Locate the cell with the specified text and output its (X, Y) center coordinate. 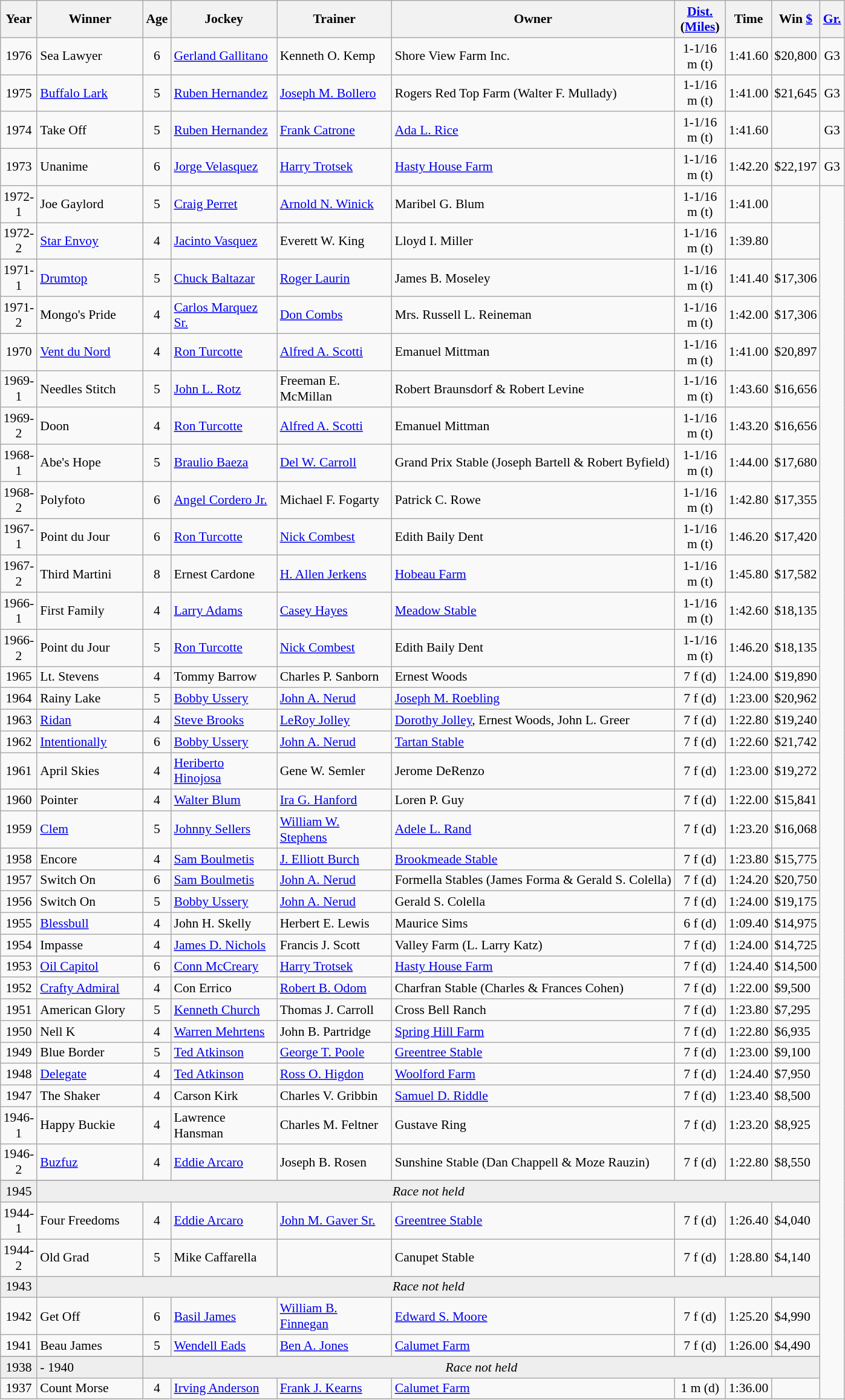
1:42.00 (749, 315)
1:36.00 (749, 1389)
1950 (19, 1032)
Age (157, 19)
1948 (19, 1075)
1976 (19, 56)
Kenneth Church (224, 1010)
Blue Border (90, 1053)
Rainy Lake (90, 699)
1966-2 (19, 647)
First Family (90, 611)
Lt. Stevens (90, 677)
$15,841 (795, 800)
Take Off (90, 131)
Robert Braunsdorf & Robert Levine (533, 388)
1:42.20 (749, 167)
Spring Hill Farm (533, 1032)
Charles M. Feltner (334, 1125)
Steve Brooks (224, 721)
1:23.40 (749, 1096)
Jerome DeRenzo (533, 771)
Warren Mehrtens (224, 1032)
Sunshine Stable (Dan Chappell & Moze Rauzin) (533, 1162)
$4,490 (795, 1346)
Brookmeade Stable (533, 859)
Buzfuz (90, 1162)
Delegate (90, 1075)
Blessbull (90, 924)
Casey Hayes (334, 611)
1:42.80 (749, 500)
Con Errico (224, 989)
Maurice Sims (533, 924)
Herbert E. Lewis (334, 924)
$19,272 (795, 771)
1947 (19, 1096)
Charles V. Gribbin (334, 1096)
Hobeau Farm (533, 574)
$8,550 (795, 1162)
Polyfoto (90, 500)
1:09.40 (749, 924)
$4,040 (795, 1221)
1945 (19, 1192)
Lawrence Hansman (224, 1125)
1:24.20 (749, 880)
1943 (19, 1287)
$20,897 (795, 352)
Kenneth O. Kemp (334, 56)
Johnny Sellers (224, 830)
$20,962 (795, 699)
Everett W. King (334, 241)
$14,725 (795, 945)
1969-2 (19, 426)
Vent du Nord (90, 352)
Nell K (90, 1032)
Buffalo Lark (90, 93)
Charles P. Sanborn (334, 677)
1967-1 (19, 537)
Rogers Red Top Farm (Walter F. Mullady) (533, 93)
Freeman E. McMillan (334, 388)
Mongo's Pride (90, 315)
Maribel G. Blum (533, 204)
Ridan (90, 721)
1955 (19, 924)
Cross Bell Ranch (533, 1010)
Joseph M. Bollero (334, 93)
1971-1 (19, 278)
Beau James (90, 1346)
Woolford Farm (533, 1075)
Arnold N. Winick (334, 204)
Carlos Marquez Sr. (224, 315)
$19,175 (795, 902)
Gerald S. Colella (533, 902)
Valley Farm (L. Larry Katz) (533, 945)
1946-1 (19, 1125)
1:26.40 (749, 1221)
Doon (90, 426)
$9,500 (795, 989)
Thomas J. Carroll (334, 1010)
1956 (19, 902)
Third Martini (90, 574)
1951 (19, 1010)
$17,420 (795, 537)
John B. Partridge (334, 1032)
Mike Caffarella (224, 1257)
Jorge Velasquez (224, 167)
Roger Laurin (334, 278)
John M. Gaver Sr. (334, 1221)
Formella Stables (James Forma & Gerald S. Colella) (533, 880)
Gr. (832, 19)
Charfran Stable (Charles & Frances Cohen) (533, 989)
$7,295 (795, 1010)
- 1940 (90, 1367)
Irving Anderson (224, 1389)
Don Combs (334, 315)
$22,197 (795, 167)
Carson Kirk (224, 1096)
1:28.80 (749, 1257)
$19,240 (795, 721)
Trainer (334, 19)
Adele L. Rand (533, 830)
1942 (19, 1317)
Larry Adams (224, 611)
Ernest Woods (533, 677)
Joseph M. Roebling (533, 699)
Get Off (90, 1317)
Gustave Ring (533, 1125)
Wendell Eads (224, 1346)
Joseph B. Rosen (334, 1162)
Conn McCreary (224, 967)
1:22.60 (749, 742)
Frank J. Kearns (334, 1389)
1971-2 (19, 315)
$21,742 (795, 742)
Pointer (90, 800)
$4,990 (795, 1317)
Grand Prix Stable (Joseph Bartell & Robert Byfield) (533, 463)
John L. Rotz (224, 388)
$6,935 (795, 1032)
$21,645 (795, 93)
1968-2 (19, 500)
Ira G. Hanford (334, 800)
$7,950 (795, 1075)
April Skies (90, 771)
1962 (19, 742)
1:25.20 (749, 1317)
Count Morse (90, 1389)
6 f (d) (700, 924)
$20,800 (795, 56)
1963 (19, 721)
1:26.00 (749, 1346)
Braulio Baeza (224, 463)
1958 (19, 859)
1:43.20 (749, 426)
1953 (19, 967)
1:44.00 (749, 463)
1969-1 (19, 388)
Tartan Stable (533, 742)
Meadow Stable (533, 611)
$17,355 (795, 500)
1959 (19, 830)
Crafty Admiral (90, 989)
Heriberto Hinojosa (224, 771)
Owner (533, 19)
Old Grad (90, 1257)
Happy Buckie (90, 1125)
Michael F. Fogarty (334, 500)
1954 (19, 945)
James B. Moseley (533, 278)
Gene W. Semler (334, 771)
James D. Nichols (224, 945)
Drumtop (90, 278)
$17,680 (795, 463)
1966-1 (19, 611)
$14,500 (795, 967)
H. Allen Jerkens (334, 574)
Dist. (Miles) (700, 19)
Time (749, 19)
1938 (19, 1367)
William B. Finnegan (334, 1317)
Ross O. Higdon (334, 1075)
Jockey (224, 19)
Impasse (90, 945)
Star Envoy (90, 241)
1952 (19, 989)
1944-2 (19, 1257)
John H. Skelly (224, 924)
Chuck Baltazar (224, 278)
$9,100 (795, 1053)
Gerland Gallitano (224, 56)
Walter Blum (224, 800)
1:42.60 (749, 611)
$16,068 (795, 830)
Del W. Carroll (334, 463)
Winner (90, 19)
1957 (19, 880)
Jacinto Vasquez (224, 241)
1965 (19, 677)
Four Freedoms (90, 1221)
Angel Cordero Jr. (224, 500)
Edward S. Moore (533, 1317)
J. Elliott Burch (334, 859)
1974 (19, 131)
Encore (90, 859)
$8,500 (795, 1096)
Ada L. Rice (533, 131)
Mrs. Russell L. Reineman (533, 315)
$15,775 (795, 859)
Tommy Barrow (224, 677)
1970 (19, 352)
Frank Catrone (334, 131)
8 (157, 574)
George T. Poole (334, 1053)
LeRoy Jolley (334, 721)
1:43.60 (749, 388)
Ben A. Jones (334, 1346)
1944-1 (19, 1221)
Shore View Farm Inc. (533, 56)
1:45.80 (749, 574)
Samuel D. Riddle (533, 1096)
Needles Stitch (90, 388)
Sea Lawyer (90, 56)
1973 (19, 167)
1949 (19, 1053)
Robert B. Odom (334, 989)
Clem (90, 830)
1967-2 (19, 574)
$4,140 (795, 1257)
William W. Stephens (334, 830)
1961 (19, 771)
$14,975 (795, 924)
$17,582 (795, 574)
1968-1 (19, 463)
1941 (19, 1346)
Oil Capitol (90, 967)
$8,925 (795, 1125)
$20,750 (795, 880)
Win $ (795, 19)
Basil James (224, 1317)
Canupet Stable (533, 1257)
Dorothy Jolley, Ernest Woods, John L. Greer (533, 721)
Lloyd I. Miller (533, 241)
1946-2 (19, 1162)
1960 (19, 800)
The Shaker (90, 1096)
Francis J. Scott (334, 945)
$19,890 (795, 677)
American Glory (90, 1010)
Patrick C. Rowe (533, 500)
1:39.80 (749, 241)
1 m (d) (700, 1389)
1937 (19, 1389)
Ernest Cardone (224, 574)
1972-1 (19, 204)
Craig Perret (224, 204)
1972-2 (19, 241)
Intentionally (90, 742)
Unanime (90, 167)
1964 (19, 699)
Abe's Hope (90, 463)
Joe Gaylord (90, 204)
1975 (19, 93)
1:41.40 (749, 278)
Year (19, 19)
Loren P. Guy (533, 800)
